Search for the cell housing the specified text and yield its (X, Y) center coordinate. 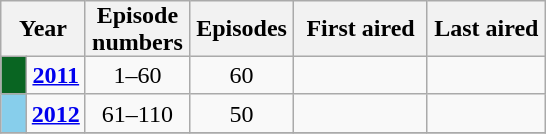
61–110 (137, 113)
2011 (56, 75)
2012 (56, 113)
Episodenumbers (137, 29)
60 (241, 75)
Last aired (486, 29)
Episodes (241, 29)
1–60 (137, 75)
Year (44, 29)
First aired (361, 29)
50 (241, 113)
